Determine the (x, y) coordinate at the center of the cell enclosing the given text.  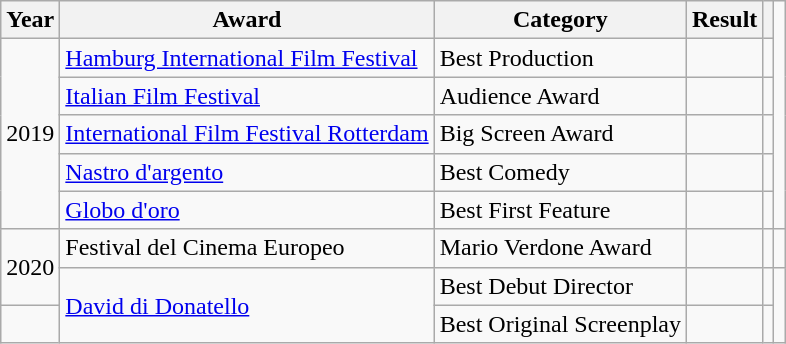
Award (247, 20)
Mario Verdone Award (560, 248)
Best Production (560, 58)
Nastro d'argento (247, 172)
Category (560, 20)
Result (724, 20)
2019 (30, 134)
Hamburg International Film Festival (247, 58)
Audience Award (560, 96)
Italian Film Festival (247, 96)
International Film Festival Rotterdam (247, 134)
Globo d'oro (247, 210)
Year (30, 20)
David di Donatello (247, 305)
Best Comedy (560, 172)
Festival del Cinema Europeo (247, 248)
Big Screen Award (560, 134)
Best Original Screenplay (560, 324)
Best Debut Director (560, 286)
Best First Feature (560, 210)
2020 (30, 267)
